Search for the cell housing the specified text and yield its [x, y] center coordinate. 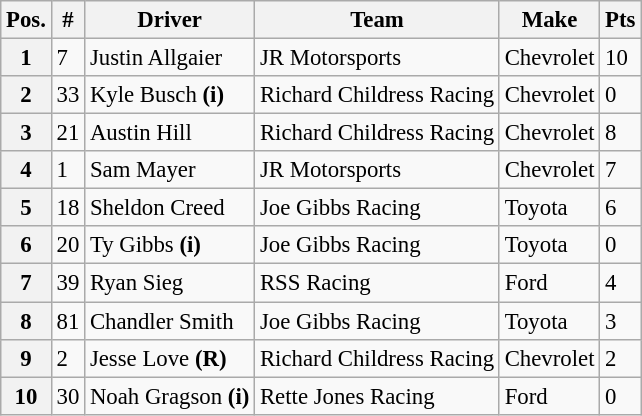
Jesse Love (R) [170, 358]
Pos. [26, 20]
Justin Allgaier [170, 58]
81 [68, 321]
Ryan Sieg [170, 283]
18 [68, 208]
33 [68, 95]
Team [378, 20]
Sheldon Creed [170, 208]
# [68, 20]
Sam Mayer [170, 170]
RSS Racing [378, 283]
9 [26, 358]
Rette Jones Racing [378, 396]
Ty Gibbs (i) [170, 245]
Driver [170, 20]
Make [549, 20]
Pts [620, 20]
39 [68, 283]
Austin Hill [170, 133]
Noah Gragson (i) [170, 396]
Kyle Busch (i) [170, 95]
21 [68, 133]
Chandler Smith [170, 321]
30 [68, 396]
20 [68, 245]
5 [26, 208]
